Provide the (X, Y) coordinate of the cell's center where the given text is located.  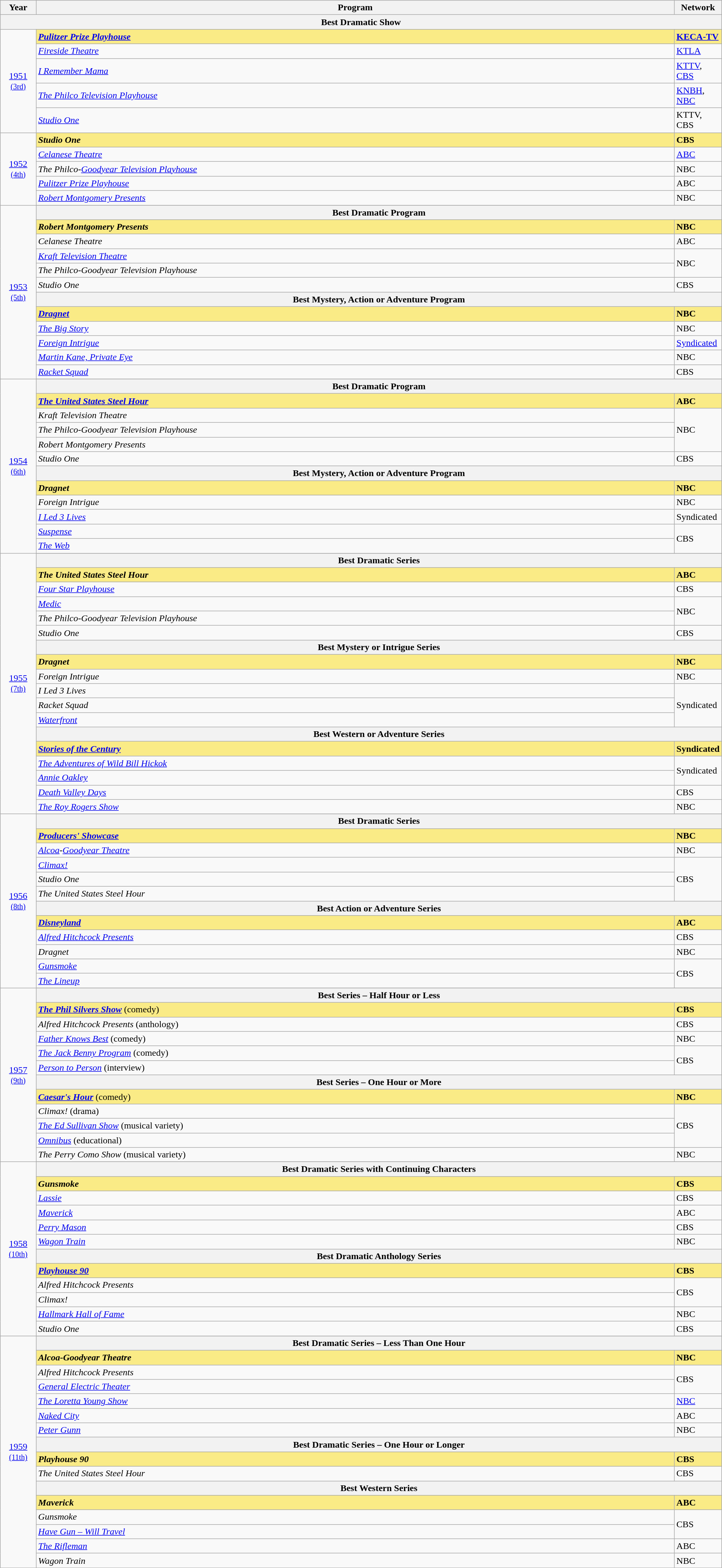
Have Gun – Will Travel (355, 1531)
Best Mystery or Intrigue Series (379, 647)
The Loretta Young Show (355, 1401)
1951(3rd) (18, 81)
1957(9th) (18, 1075)
1956(8th) (18, 901)
Father Knows Best (comedy) (355, 1039)
Death Valley Days (355, 792)
Perry Mason (355, 1227)
Martin Kane, Private Eye (355, 357)
The Web (355, 546)
Best Dramatic Series with Continuing Characters (379, 1169)
Waterfront (355, 720)
The Rifleman (355, 1546)
Annie Oakley (355, 778)
Person to Person (interview) (355, 1068)
General Electric Theater (355, 1387)
Best Series – Half Hour or Less (379, 995)
Best Dramatic Series – Less Than One Hour (379, 1343)
The Big Story (355, 328)
Best Series – One Hour or More (379, 1082)
1958(10th) (18, 1249)
Medic (355, 604)
Producers' Showcase (355, 836)
I Remember Mama (355, 71)
Best Dramatic Show (361, 22)
Caesar's Hour (comedy) (355, 1096)
Disneyland (355, 923)
The Philco Television Playhouse (355, 95)
Stories of the Century (355, 749)
Best Dramatic Anthology Series (379, 1256)
Lassie (355, 1198)
1954(6th) (18, 466)
Best Dramatic Series – One Hour or Longer (379, 1445)
The Adventures of Wild Bill Hickok (355, 763)
The Roy Rogers Show (355, 807)
Suspense (355, 531)
Best Western or Adventure Series (379, 734)
Omnibus (educational) (355, 1140)
Climax! (drama) (355, 1111)
Best Western Series (379, 1488)
Network (698, 8)
Four Star Playhouse (355, 589)
Hallmark Hall of Fame (355, 1314)
The Jack Benny Program (comedy) (355, 1053)
Alfred Hitchcock Presents (anthology) (355, 1024)
Best Action or Adventure Series (379, 908)
1952(4th) (18, 169)
KTLA (698, 51)
1953(5th) (18, 292)
The Perry Como Show (musical variety) (355, 1155)
Program (355, 8)
Fireside Theatre (355, 51)
The Lineup (355, 981)
KNBH, NBC (698, 95)
1955(7th) (18, 683)
KECA-TV (698, 37)
Naked City (355, 1416)
The Ed Sullivan Show (musical variety) (355, 1125)
The Phil Silvers Show (comedy) (355, 1010)
Peter Gunn (355, 1430)
Year (18, 8)
1959(11th) (18, 1452)
